Determine the [X, Y] coordinate at the center of the cell enclosing the given text.  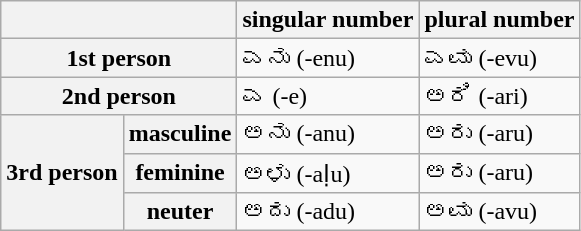
plural number [500, 20]
ಅಳು (-aḷu) [328, 173]
3rd person [62, 173]
2nd person [119, 96]
ಎವು (-evu) [500, 58]
masculine [180, 134]
ಅವು (-avu) [500, 212]
ಎ (-e) [328, 96]
ಅದು (-adu) [328, 212]
feminine [180, 173]
1st person [119, 58]
ಎನು (-enu) [328, 58]
singular number [328, 20]
neuter [180, 212]
ಅರಿ (-ari) [500, 96]
ಅನು (-anu) [328, 134]
